Search for the cell housing the specified text and yield its (x, y) center coordinate. 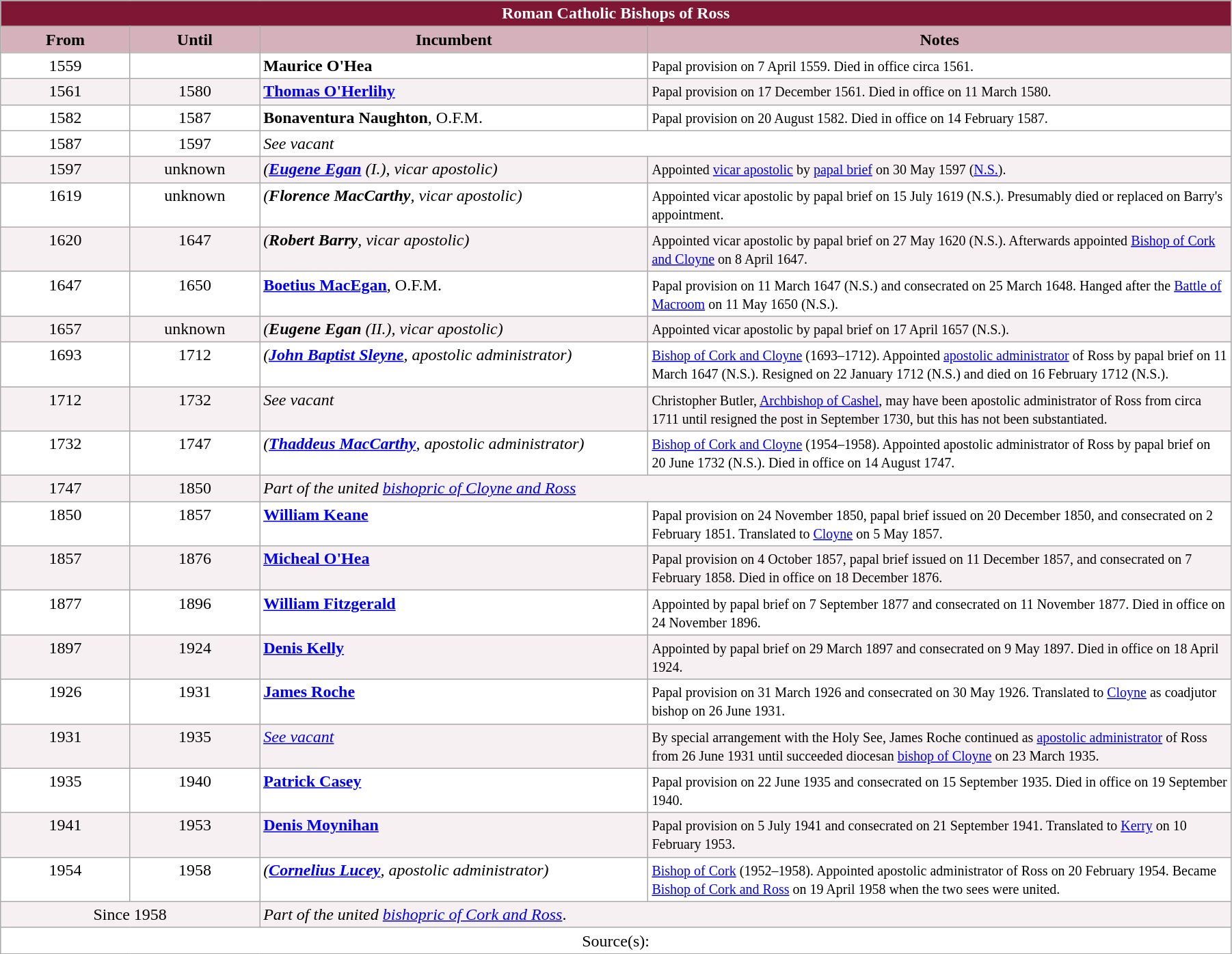
Papal provision on 22 June 1935 and consecrated on 15 September 1935. Died in office on 19 September 1940. (939, 790)
Papal provision on 11 March 1647 (N.S.) and consecrated on 25 March 1648. Hanged after the Battle of Macroom on 11 May 1650 (N.S.). (939, 294)
1877 (66, 612)
Thomas O'Herlihy (454, 92)
1876 (194, 569)
(Cornelius Lucey, apostolic administrator) (454, 879)
(Florence MacCarthy, vicar apostolic) (454, 205)
Since 1958 (130, 914)
1561 (66, 92)
Denis Kelly (454, 657)
Part of the united bishopric of Cork and Ross. (745, 914)
1941 (66, 835)
(Eugene Egan (I.), vicar apostolic) (454, 169)
Papal provision on 4 October 1857, papal brief issued on 11 December 1857, and consecrated on 7 February 1858. Died in office on 18 December 1876. (939, 569)
1954 (66, 879)
Papal provision on 20 August 1582. Died in office on 14 February 1587. (939, 118)
Incumbent (454, 40)
Roman Catholic Bishops of Ross (616, 14)
1657 (66, 329)
(Eugene Egan (II.), vicar apostolic) (454, 329)
Appointed vicar apostolic by papal brief on 30 May 1597 (N.S.). (939, 169)
Appointed by papal brief on 29 March 1897 and consecrated on 9 May 1897. Died in office on 18 April 1924. (939, 657)
1897 (66, 657)
James Roche (454, 701)
Papal provision on 5 July 1941 and consecrated on 21 September 1941. Translated to Kerry on 10 February 1953. (939, 835)
Until (194, 40)
Appointed vicar apostolic by papal brief on 27 May 1620 (N.S.). Afterwards appointed Bishop of Cork and Cloyne on 8 April 1647. (939, 249)
Appointed by papal brief on 7 September 1877 and consecrated on 11 November 1877. Died in office on 24 November 1896. (939, 612)
1940 (194, 790)
Maurice O'Hea (454, 66)
1926 (66, 701)
1896 (194, 612)
1953 (194, 835)
1693 (66, 364)
Appointed vicar apostolic by papal brief on 15 July 1619 (N.S.). Presumably died or replaced on Barry's appointment. (939, 205)
1559 (66, 66)
Appointed vicar apostolic by papal brief on 17 April 1657 (N.S.). (939, 329)
1580 (194, 92)
Bonaventura Naughton, O.F.M. (454, 118)
1958 (194, 879)
(Thaddeus MacCarthy, apostolic administrator) (454, 454)
Papal provision on 17 December 1561. Died in office on 11 March 1580. (939, 92)
From (66, 40)
William Fitzgerald (454, 612)
Papal provision on 7 April 1559. Died in office circa 1561. (939, 66)
Papal provision on 31 March 1926 and consecrated on 30 May 1926. Translated to Cloyne as coadjutor bishop on 26 June 1931. (939, 701)
1650 (194, 294)
Denis Moynihan (454, 835)
Micheal O'Hea (454, 569)
Boetius MacEgan, O.F.M. (454, 294)
1620 (66, 249)
William Keane (454, 523)
1582 (66, 118)
Part of the united bishopric of Cloyne and Ross (745, 489)
(John Baptist Sleyne, apostolic administrator) (454, 364)
(Robert Barry, vicar apostolic) (454, 249)
1619 (66, 205)
Papal provision on 24 November 1850, papal brief issued on 20 December 1850, and consecrated on 2 February 1851. Translated to Cloyne on 5 May 1857. (939, 523)
1924 (194, 657)
Patrick Casey (454, 790)
Source(s): (616, 940)
Notes (939, 40)
